Return the (X, Y) coordinate for the center point of the cell that contains the specified text.  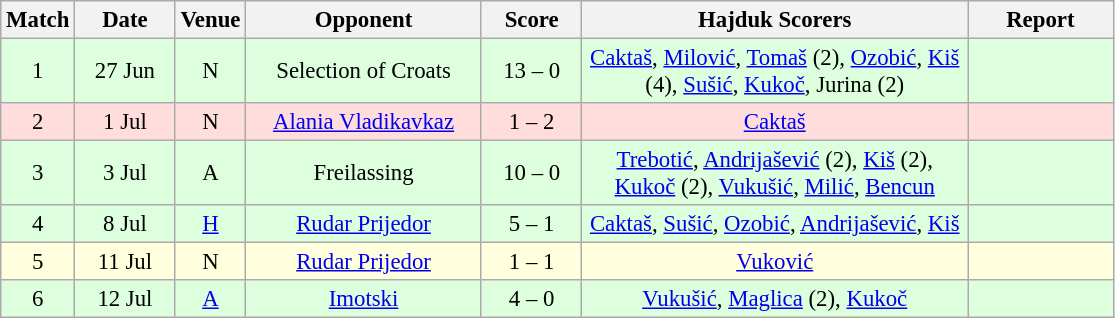
13 – 0 (532, 72)
4 (38, 224)
Caktaš, Milović, Tomaš (2), Ozobić, Kiš (4), Sušić, Kukoč, Jurina (2) (775, 72)
1 Jul (126, 122)
11 Jul (126, 262)
Caktaš (775, 122)
8 Jul (126, 224)
Venue (210, 20)
6 (38, 299)
3 Jul (126, 174)
Hajduk Scorers (775, 20)
Vuković (775, 262)
2 (38, 122)
3 (38, 174)
Imotski (364, 299)
Vukušić, Maglica (2), Kukoč (775, 299)
Freilassing (364, 174)
1 (38, 72)
Opponent (364, 20)
10 – 0 (532, 174)
Report (1041, 20)
27 Jun (126, 72)
Caktaš, Sušić, Ozobić, Andrijašević, Kiš (775, 224)
5 (38, 262)
1 – 1 (532, 262)
12 Jul (126, 299)
Score (532, 20)
Match (38, 20)
1 – 2 (532, 122)
H (210, 224)
4 – 0 (532, 299)
Selection of Croats (364, 72)
Alania Vladikavkaz (364, 122)
Date (126, 20)
5 – 1 (532, 224)
Trebotić, Andrijašević (2), Kiš (2), Kukoč (2), Vukušić, Milić, Bencun (775, 174)
